Search for the cell housing the specified text and yield its [X, Y] center coordinate. 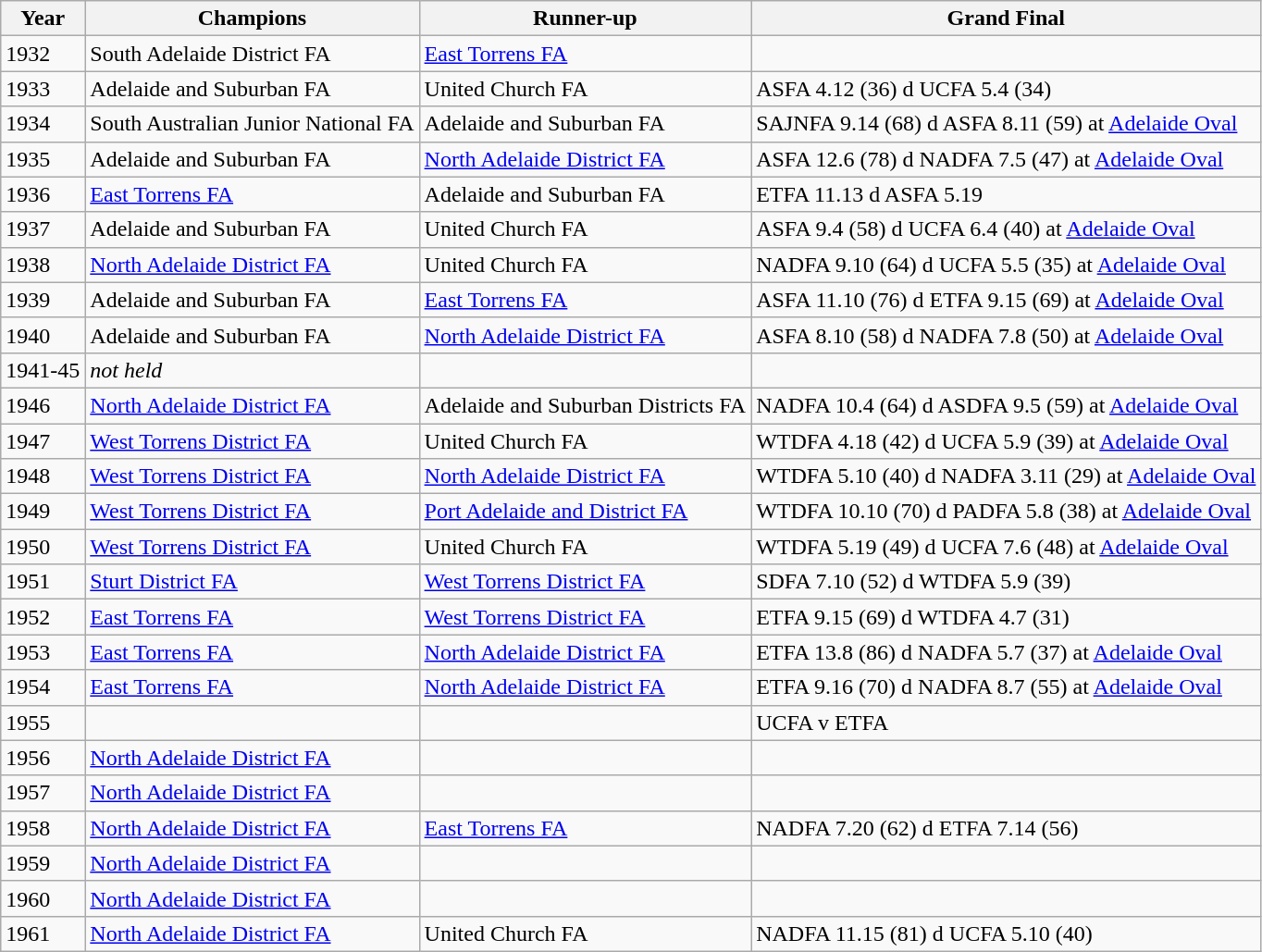
1932 [43, 54]
1941-45 [43, 370]
SAJNFA 9.14 (68) d ASFA 8.11 (59) at Adelaide Oval [1007, 124]
Year [43, 19]
South Australian Junior National FA [252, 124]
1947 [43, 441]
ETFA 13.8 (86) d NADFA 5.7 (37) at Adelaide Oval [1007, 652]
Runner-up [585, 19]
1952 [43, 617]
Sturt District FA [252, 582]
WTDFA 4.18 (42) d UCFA 5.9 (39) at Adelaide Oval [1007, 441]
ASFA 4.12 (36) d UCFA 5.4 (34) [1007, 89]
1946 [43, 405]
1960 [43, 898]
ASFA 12.6 (78) d NADFA 7.5 (47) at Adelaide Oval [1007, 159]
NADFA 9.10 (64) d UCFA 5.5 (35) at Adelaide Oval [1007, 265]
1951 [43, 582]
1937 [43, 229]
1935 [43, 159]
Champions [252, 19]
1959 [43, 863]
Grand Final [1007, 19]
1938 [43, 265]
ETFA 11.13 d ASFA 5.19 [1007, 194]
South Adelaide District FA [252, 54]
Port Adelaide and District FA [585, 512]
1933 [43, 89]
ASFA 9.4 (58) d UCFA 6.4 (40) at Adelaide Oval [1007, 229]
ETFA 9.15 (69) d WTDFA 4.7 (31) [1007, 617]
1936 [43, 194]
Adelaide and Suburban Districts FA [585, 405]
1957 [43, 793]
ASFA 8.10 (58) d NADFA 7.8 (50) at Adelaide Oval [1007, 335]
WTDFA 5.10 (40) d NADFA 3.11 (29) at Adelaide Oval [1007, 476]
ASFA 11.10 (76) d ETFA 9.15 (69) at Adelaide Oval [1007, 300]
1934 [43, 124]
1948 [43, 476]
1950 [43, 547]
UCFA v ETFA [1007, 723]
1958 [43, 828]
1949 [43, 512]
1956 [43, 758]
SDFA 7.10 (52) d WTDFA 5.9 (39) [1007, 582]
NADFA 11.15 (81) d UCFA 5.10 (40) [1007, 933]
1955 [43, 723]
ETFA 9.16 (70) d NADFA 8.7 (55) at Adelaide Oval [1007, 687]
NADFA 10.4 (64) d ASDFA 9.5 (59) at Adelaide Oval [1007, 405]
1961 [43, 933]
not held [252, 370]
1940 [43, 335]
WTDFA 5.19 (49) d UCFA 7.6 (48) at Adelaide Oval [1007, 547]
1953 [43, 652]
NADFA 7.20 (62) d ETFA 7.14 (56) [1007, 828]
WTDFA 10.10 (70) d PADFA 5.8 (38) at Adelaide Oval [1007, 512]
1939 [43, 300]
1954 [43, 687]
